From the cell containing the given text, extract its center point as (X, Y) coordinate. 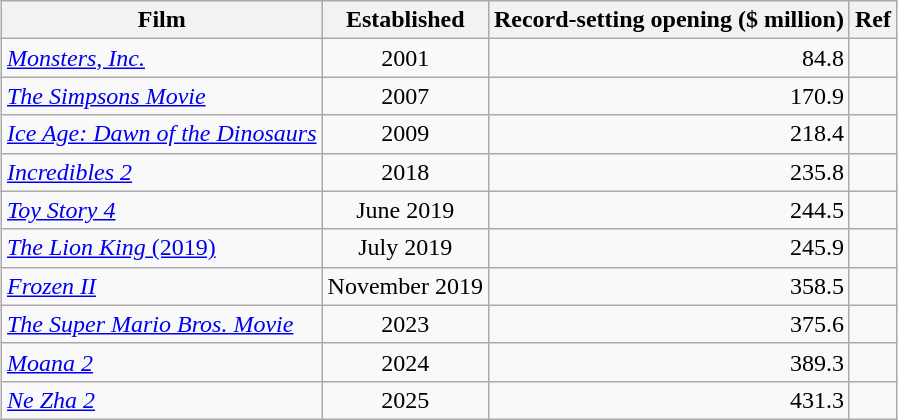
The Simpsons Movie (162, 96)
June 2019 (405, 210)
375.6 (668, 324)
The Lion King (2019) (162, 248)
Moana 2 (162, 362)
Established (405, 20)
84.8 (668, 58)
358.5 (668, 286)
Ne Zha 2 (162, 400)
2009 (405, 134)
2024 (405, 362)
July 2019 (405, 248)
Ref (872, 20)
235.8 (668, 172)
2001 (405, 58)
Monsters, Inc. (162, 58)
Incredibles 2 (162, 172)
2018 (405, 172)
170.9 (668, 96)
245.9 (668, 248)
The Super Mario Bros. Movie (162, 324)
2023 (405, 324)
Film (162, 20)
2025 (405, 400)
431.3 (668, 400)
244.5 (668, 210)
Frozen II (162, 286)
Toy Story 4 (162, 210)
Record-setting opening ($ million) (668, 20)
2007 (405, 96)
389.3 (668, 362)
218.4 (668, 134)
November 2019 (405, 286)
Ice Age: Dawn of the Dinosaurs (162, 134)
